Capture the cell that displays the provided text and extract its (X, Y) central coordinate. 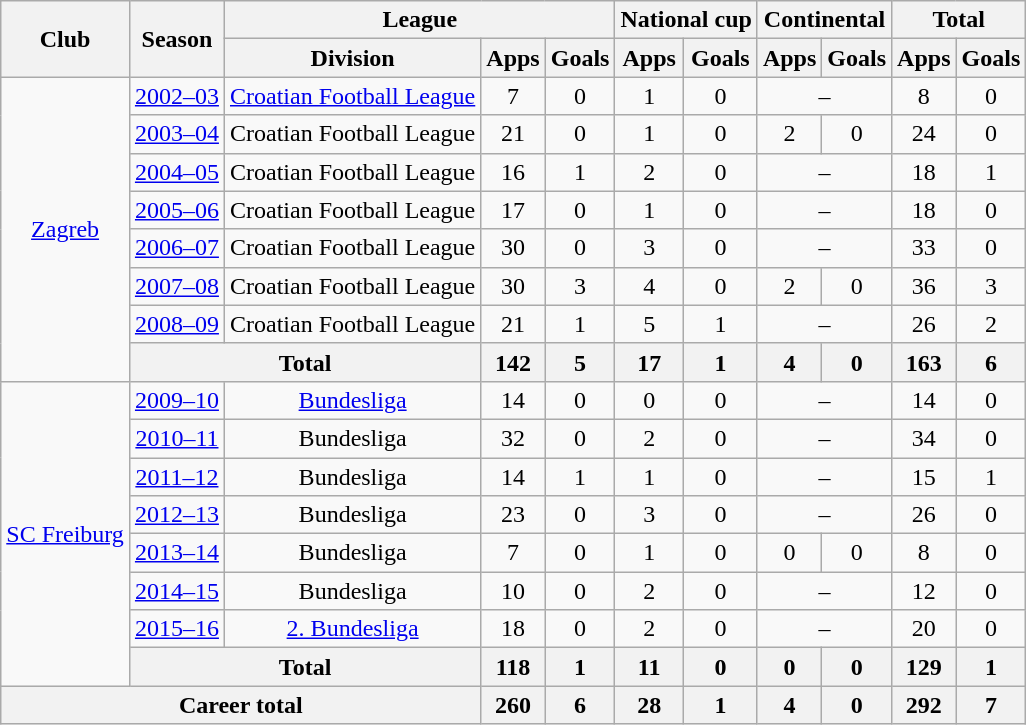
36 (924, 286)
2013–14 (176, 553)
2011–12 (176, 477)
32 (513, 438)
2002–03 (176, 96)
20 (924, 629)
292 (924, 705)
118 (513, 667)
Zagreb (66, 229)
Continental (824, 20)
2007–08 (176, 286)
2005–06 (176, 210)
10 (513, 591)
142 (513, 362)
28 (649, 705)
34 (924, 438)
2003–04 (176, 134)
23 (513, 515)
2008–09 (176, 324)
2015–16 (176, 629)
129 (924, 667)
2010–11 (176, 438)
11 (649, 667)
Season (176, 39)
2. Bundesliga (352, 629)
16 (513, 172)
12 (924, 591)
National cup (686, 20)
League (420, 20)
2006–07 (176, 248)
24 (924, 134)
15 (924, 477)
2014–15 (176, 591)
Career total (241, 705)
163 (924, 362)
2009–10 (176, 400)
Club (66, 39)
SC Freiburg (66, 533)
260 (513, 705)
2012–13 (176, 515)
Division (352, 58)
2004–05 (176, 172)
33 (924, 248)
